Return (x, y) of the center of cell containing provided text 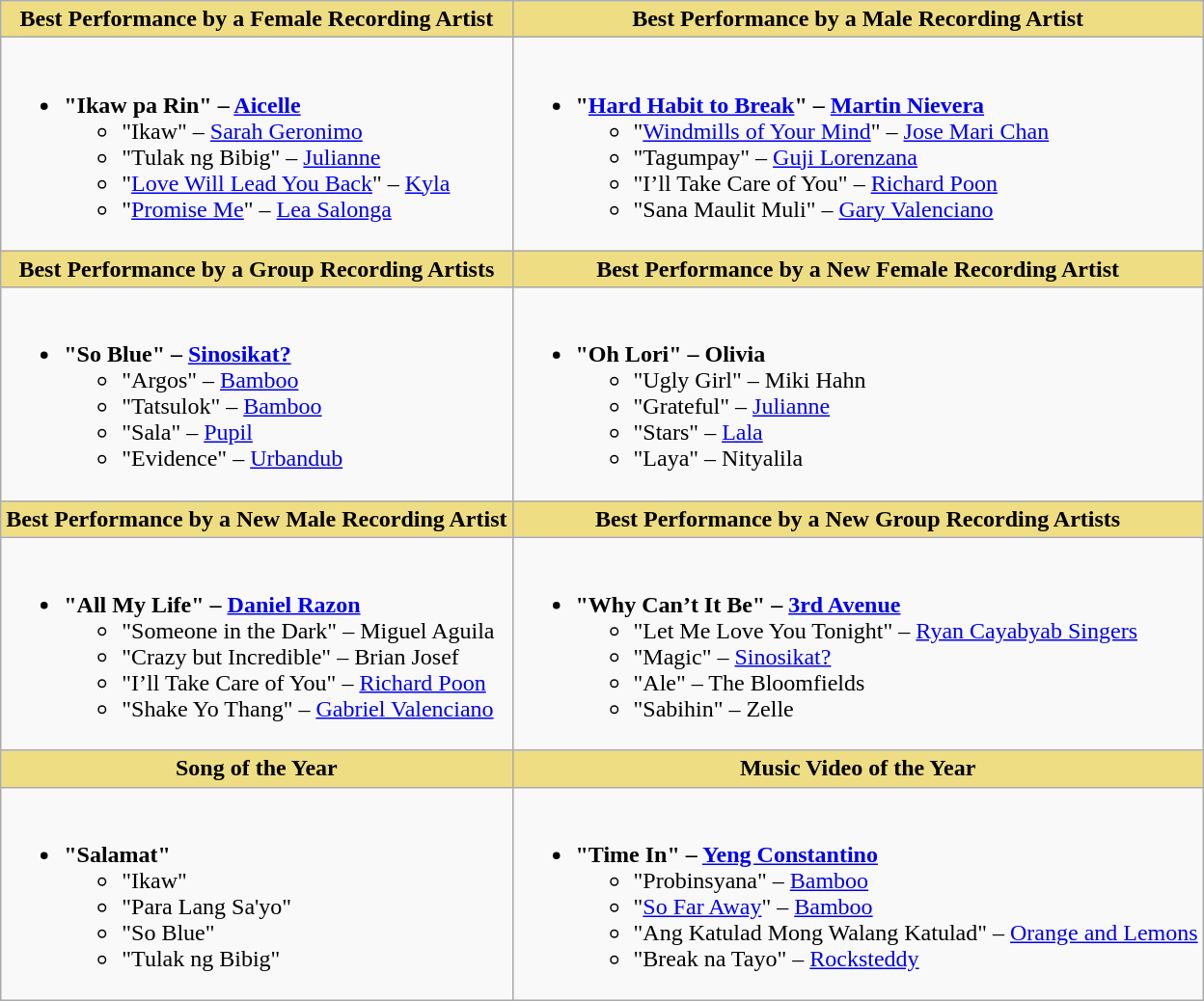
Best Performance by a New Female Recording Artist (858, 269)
Best Performance by a New Group Recording Artists (858, 519)
Best Performance by a New Male Recording Artist (257, 519)
"Why Can’t It Be" – 3rd Avenue"Let Me Love You Tonight" – Ryan Cayabyab Singers"Magic" – Sinosikat?"Ale" – The Bloomfields"Sabihin" – Zelle (858, 644)
Song of the Year (257, 769)
Music Video of the Year (858, 769)
"Ikaw pa Rin" – Aicelle"Ikaw" – Sarah Geronimo"Tulak ng Bibig" – Julianne"Love Will Lead You Back" – Kyla"Promise Me" – Lea Salonga (257, 145)
Best Performance by a Female Recording Artist (257, 19)
"Salamat""Ikaw""Para Lang Sa'yo""So Blue""Tulak ng Bibig" (257, 893)
"So Blue" – Sinosikat?"Argos" – Bamboo"Tatsulok" – Bamboo"Sala" – Pupil"Evidence" – Urbandub (257, 393)
Best Performance by a Group Recording Artists (257, 269)
"Oh Lori" – Olivia"Ugly Girl" – Miki Hahn"Grateful" – Julianne"Stars" – Lala"Laya" – Nityalila (858, 393)
Best Performance by a Male Recording Artist (858, 19)
